Output the (X, Y) coordinate of the center of the cell containing the given text.  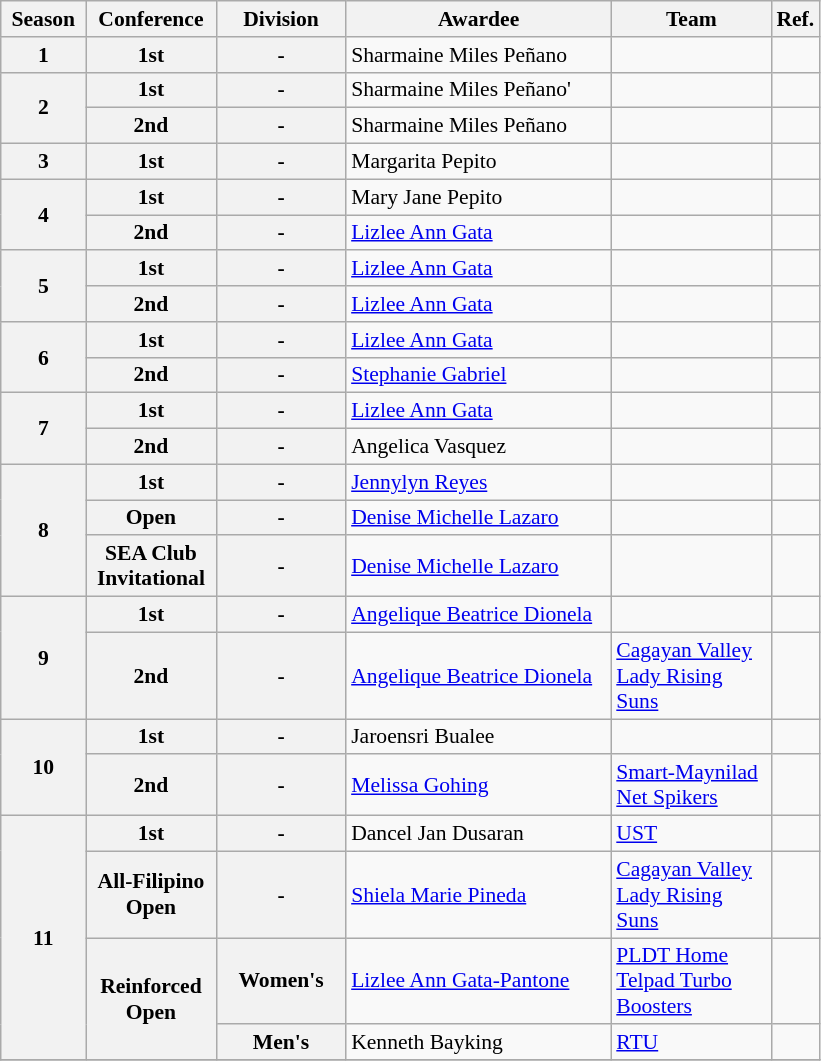
5 (44, 286)
RTU (691, 1043)
10 (44, 768)
Team (691, 19)
Shiela Marie Pineda (478, 894)
4 (44, 214)
2 (44, 108)
All-Filipino Open (151, 894)
Melissa Gohing (478, 786)
Mary Jane Pepito (478, 197)
Season (44, 19)
8 (44, 530)
7 (44, 428)
11 (44, 938)
Awardee (478, 19)
1 (44, 55)
Jaroensri Bualee (478, 737)
Stephanie Gabriel (478, 375)
Jennylyn Reyes (478, 482)
UST (691, 834)
6 (44, 358)
Sharmaine Miles Peñano' (478, 90)
3 (44, 162)
Ref. (795, 19)
Open (151, 518)
Conference (151, 19)
Kenneth Bayking (478, 1043)
Margarita Pepito (478, 162)
SEA Club Invitational (151, 566)
Angelica Vasquez (478, 447)
PLDT Home Telpad Turbo Boosters (691, 982)
Reinforced Open (151, 999)
Men's (281, 1043)
Smart-Maynilad Net Spikers (691, 786)
Division (281, 19)
Lizlee Ann Gata-Pantone (478, 982)
Women's (281, 982)
9 (44, 658)
Dancel Jan Dusaran (478, 834)
